Detect which cell encompasses the target text, then output its [x, y] center coordinate. 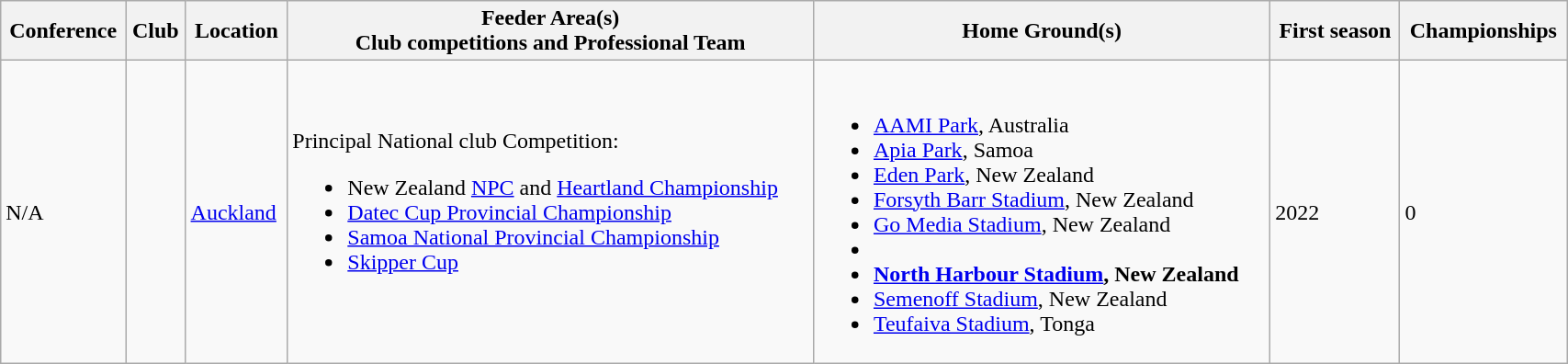
Club [155, 31]
Home Ground(s) [1042, 31]
0 [1483, 211]
First season [1336, 31]
N/A [63, 211]
Conference [63, 31]
Auckland [237, 211]
Location [237, 31]
Championships [1483, 31]
2022 [1336, 211]
Feeder Area(s)Club competitions and Professional Team [551, 31]
